Return the (X, Y) coordinate for the center point of the cell that contains the specified text.  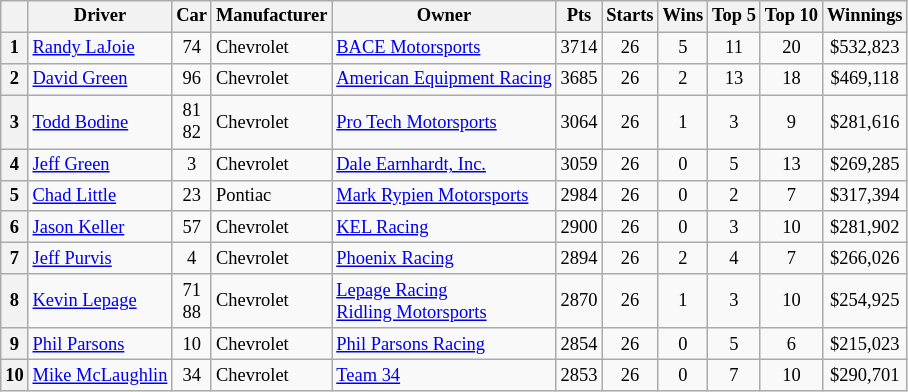
3059 (579, 164)
20 (791, 48)
Pts (579, 16)
2984 (579, 196)
Team 34 (444, 376)
3685 (579, 80)
Pro Tech Motorsports (444, 122)
Car (192, 16)
11 (734, 48)
Phil Parsons (100, 344)
2870 (579, 301)
Driver (100, 16)
$281,616 (864, 122)
3714 (579, 48)
David Green (100, 80)
2854 (579, 344)
Dale Earnhardt, Inc. (444, 164)
Top 5 (734, 16)
$254,925 (864, 301)
Phoenix Racing (444, 258)
Owner (444, 16)
Todd Bodine (100, 122)
23 (192, 196)
Jason Keller (100, 228)
$317,394 (864, 196)
Wins (683, 16)
$215,023 (864, 344)
Starts (630, 16)
Manufacturer (271, 16)
57 (192, 228)
Jeff Purvis (100, 258)
$266,026 (864, 258)
Jeff Green (100, 164)
Phil Parsons Racing (444, 344)
Top 10 (791, 16)
7188 (192, 301)
American Equipment Racing (444, 80)
Mark Rypien Motorsports (444, 196)
2853 (579, 376)
KEL Racing (444, 228)
Pontiac (271, 196)
$269,285 (864, 164)
Chad Little (100, 196)
Kevin Lepage (100, 301)
Lepage RacingRidling Motorsports (444, 301)
96 (192, 80)
34 (192, 376)
18 (791, 80)
8 (14, 301)
$290,701 (864, 376)
$469,118 (864, 80)
2900 (579, 228)
Mike McLaughlin (100, 376)
74 (192, 48)
8182 (192, 122)
2894 (579, 258)
3064 (579, 122)
BACE Motorsports (444, 48)
Randy LaJoie (100, 48)
$532,823 (864, 48)
$281,902 (864, 228)
Winnings (864, 16)
